Detect which cell encompasses the target text, then output its [x, y] center coordinate. 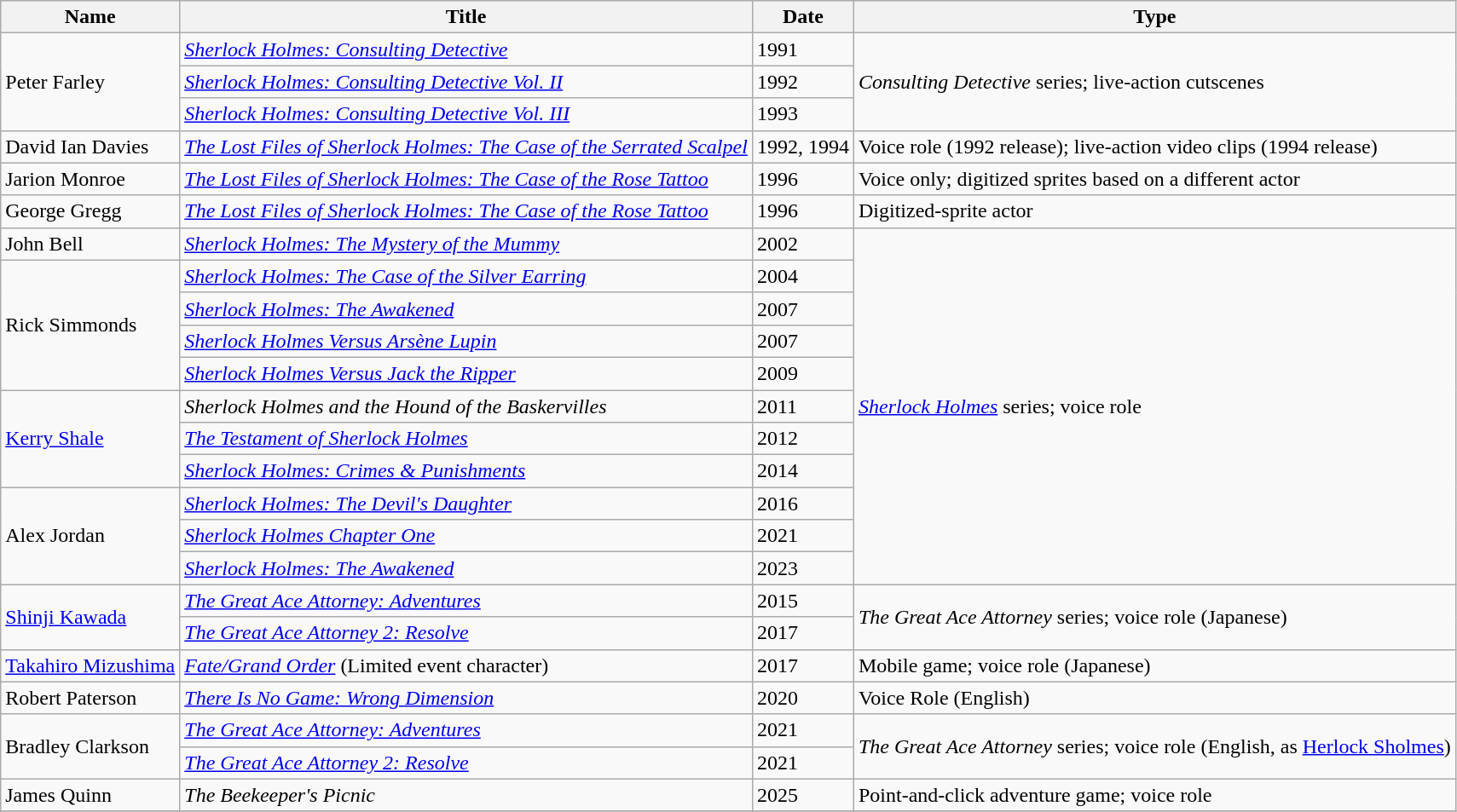
Digitized-sprite actor [1154, 211]
There Is No Game: Wrong Dimension [466, 698]
2012 [803, 439]
Peter Farley [90, 82]
2011 [803, 406]
2004 [803, 276]
Kerry Shale [90, 439]
Voice Role (English) [1154, 698]
Voice role (1992 release); live-action video clips (1994 release) [1154, 147]
Sherlock Holmes Chapter One [466, 536]
Bradley Clarkson [90, 746]
Sherlock Holmes Versus Jack the Ripper [466, 373]
1992 [803, 82]
Sherlock Holmes: Consulting Detective [466, 49]
Sherlock Holmes: Consulting Detective Vol. III [466, 114]
Sherlock Holmes: The Mystery of the Mummy [466, 244]
The Lost Files of Sherlock Holmes: The Case of the Serrated Scalpel [466, 147]
Type [1154, 17]
Shinji Kawada [90, 617]
Jarion Monroe [90, 179]
Mobile game; voice role (Japanese) [1154, 665]
Title [466, 17]
Voice only; digitized sprites based on a different actor [1154, 179]
George Gregg [90, 211]
1993 [803, 114]
2023 [803, 568]
Sherlock Holmes and the Hound of the Baskervilles [466, 406]
Date [803, 17]
Takahiro Mizushima [90, 665]
2016 [803, 504]
Sherlock Holmes series; voice role [1154, 406]
Robert Paterson [90, 698]
Sherlock Holmes Versus Arsène Lupin [466, 341]
The Beekeeper's Picnic [466, 795]
The Testament of Sherlock Holmes [466, 439]
James Quinn [90, 795]
Sherlock Holmes: The Case of the Silver Earring [466, 276]
Sherlock Holmes: The Devil's Daughter [466, 504]
2014 [803, 471]
Rick Simmonds [90, 325]
David Ian Davies [90, 147]
1992, 1994 [803, 147]
2015 [803, 601]
Name [90, 17]
Sherlock Holmes: Consulting Detective Vol. II [466, 82]
2020 [803, 698]
John Bell [90, 244]
2009 [803, 373]
Alex Jordan [90, 536]
Sherlock Holmes: Crimes & Punishments [466, 471]
2002 [803, 244]
The Great Ace Attorney series; voice role (Japanese) [1154, 617]
Point-and-click adventure game; voice role [1154, 795]
Fate/Grand Order (Limited event character) [466, 665]
Consulting Detective series; live-action cutscenes [1154, 82]
1991 [803, 49]
2025 [803, 795]
The Great Ace Attorney series; voice role (English, as Herlock Sholmes) [1154, 746]
